From the cell containing the given text, extract its center point as [X, Y] coordinate. 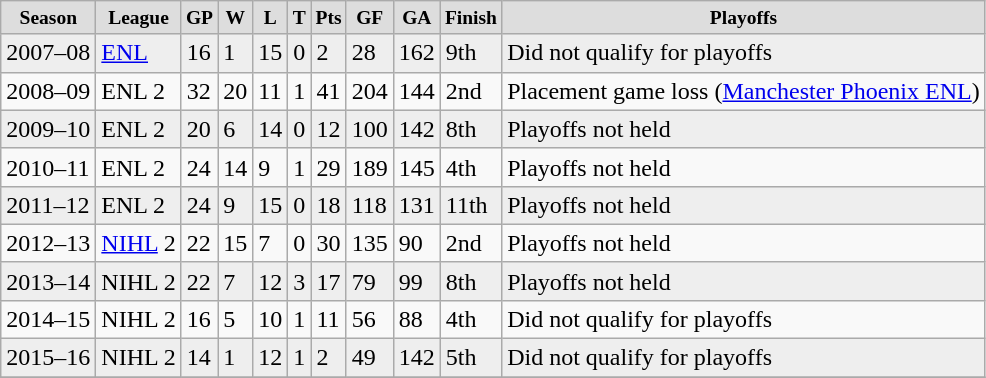
10 [270, 319]
17 [328, 281]
L [270, 18]
GF [370, 18]
2011–12 [48, 205]
2013–14 [48, 281]
11th [470, 205]
Finish [470, 18]
99 [416, 281]
W [236, 18]
Placement game loss (Manchester Phoenix ENL) [744, 91]
2007–08 [48, 53]
League [139, 18]
2015–16 [48, 358]
GP [199, 18]
189 [370, 167]
2014–15 [48, 319]
32 [199, 91]
49 [370, 358]
18 [328, 205]
GA [416, 18]
118 [370, 205]
3 [300, 281]
5 [236, 319]
100 [370, 129]
5th [470, 358]
145 [416, 167]
79 [370, 281]
131 [416, 205]
T [300, 18]
29 [328, 167]
88 [416, 319]
144 [416, 91]
Playoffs [744, 18]
2012–13 [48, 243]
162 [416, 53]
2008–09 [48, 91]
ENL [139, 53]
2009–10 [48, 129]
9th [470, 53]
41 [328, 91]
90 [416, 243]
Season [48, 18]
204 [370, 91]
28 [370, 53]
2010–11 [48, 167]
Pts [328, 18]
56 [370, 319]
135 [370, 243]
6 [236, 129]
30 [328, 243]
